Extract the [X, Y] coordinate from the center of the cell holding the provided text.  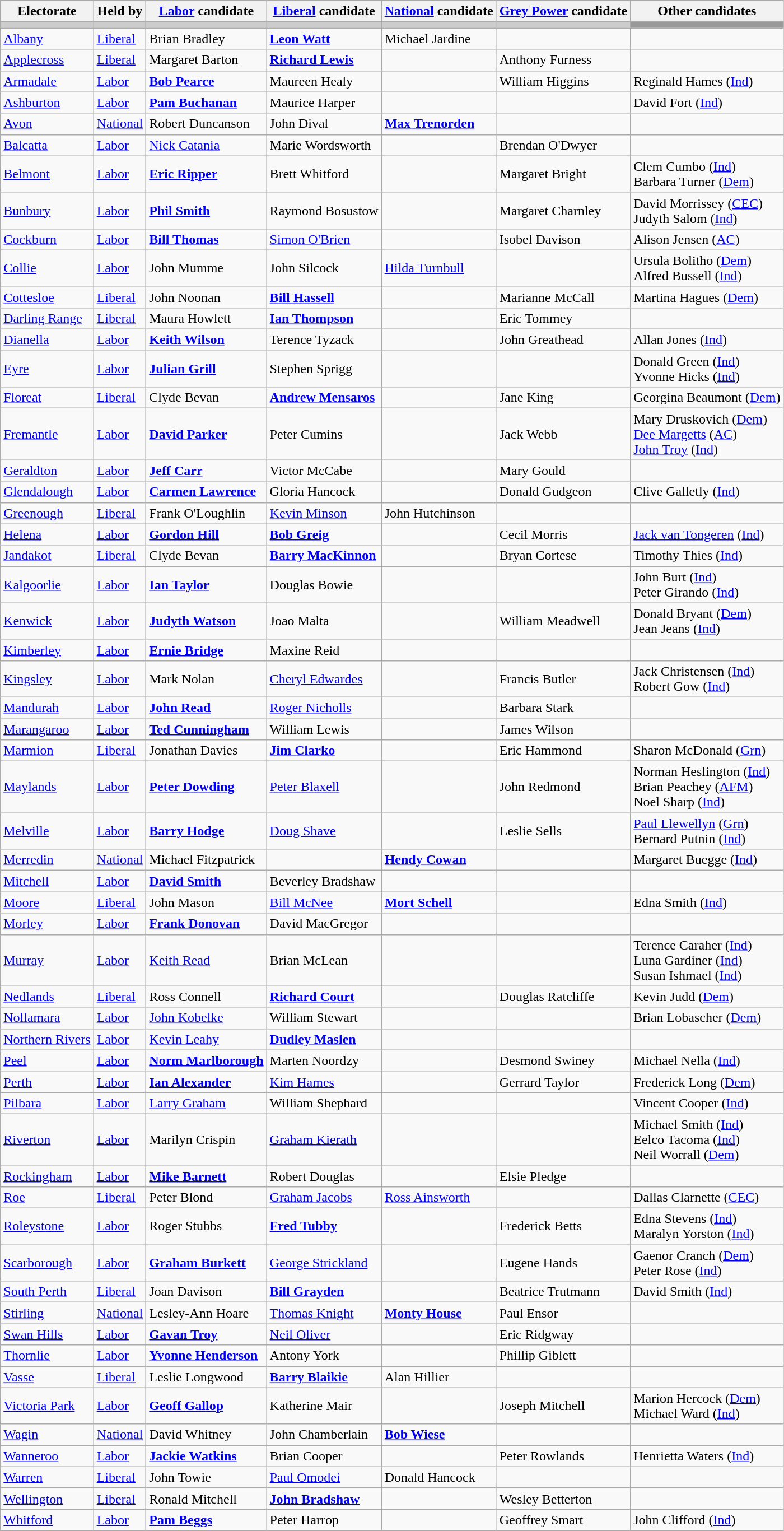
Norm Marlborough [206, 1060]
Ashburton [47, 103]
Paul Ensor [563, 1313]
Bill McNee [324, 902]
Graham Kierath [324, 1139]
Ronald Mitchell [206, 1499]
Marilyn Crispin [206, 1139]
Keith Read [206, 960]
Douglas Bowie [324, 585]
Simon O'Brien [324, 239]
Peter Dowding [206, 787]
Michael Jardine [439, 39]
Roleystone [47, 1227]
Bunbury [47, 211]
Merredin [47, 860]
Jackie Watkins [206, 1456]
Eugene Hands [563, 1263]
Brian Cooper [324, 1456]
Brian McLean [324, 960]
Roger Stubbs [206, 1227]
Whitford [47, 1520]
Bill Thomas [206, 239]
Clem Cumbo (Ind) Barbara Turner (Dem) [707, 174]
Murray [47, 960]
Balcatta [47, 145]
Norman Heslington (Ind) Brian Peachey (AFM) Noel Sharp (Ind) [707, 787]
Kingsley [47, 679]
Donald Green (Ind) Yvonne Hicks (Ind) [707, 369]
Bill Grayden [324, 1292]
John Towie [206, 1477]
Jack Christensen (Ind) Robert Gow (Ind) [707, 679]
Glendalough [47, 492]
Edna Smith (Ind) [707, 902]
Jack van Tongeren (Ind) [707, 534]
Alison Jensen (AC) [707, 239]
Roger Nicholls [324, 708]
Armadale [47, 81]
Kevin Judd (Dem) [707, 997]
Leon Watt [324, 39]
Judyth Watson [206, 621]
Cheryl Edwardes [324, 679]
Morley [47, 924]
Francis Butler [563, 679]
Nedlands [47, 997]
Barry MacKinnon [324, 556]
Liberal candidate [324, 11]
Swan Hills [47, 1334]
Peter Blond [206, 1198]
William Higgins [563, 81]
Richard Court [324, 997]
William Lewis [324, 729]
Peter Cumins [324, 434]
Geraldton [47, 471]
John Silcock [324, 268]
Timothy Thies (Ind) [707, 556]
Marion Hercock (Dem) Michael Ward (Ind) [707, 1406]
Max Trenorden [439, 124]
Margaret Buegge (Ind) [707, 860]
Donald Bryant (Dem) Jean Jeans (Ind) [707, 621]
Jeff Carr [206, 471]
Thornlie [47, 1356]
Bob Pearce [206, 81]
Isobel Davison [563, 239]
Bob Wiese [439, 1435]
Geoff Gallop [206, 1406]
Wagin [47, 1435]
Hendy Cowan [439, 860]
Helena [47, 534]
Barry Hodge [206, 831]
Margaret Barton [206, 60]
Mort Schell [439, 902]
Melville [47, 831]
Kevin Minson [324, 513]
Ross Connell [206, 997]
Mary Gould [563, 471]
Graham Burkett [206, 1263]
William Stewart [324, 1018]
Pam Beggs [206, 1520]
Allan Jones (Ind) [707, 340]
Ian Taylor [206, 585]
Barry Blaikie [324, 1377]
Joseph Mitchell [563, 1406]
Frederick Long (Dem) [707, 1082]
Julian Grill [206, 369]
Frederick Betts [563, 1227]
Applecross [47, 60]
John Greathead [563, 340]
Fred Tubby [324, 1227]
Frank Donovan [206, 924]
Antony York [324, 1356]
Monty House [439, 1313]
Peel [47, 1060]
Paul Omodei [324, 1477]
Kalgoorlie [47, 585]
Barbara Stark [563, 708]
Michael Nella (Ind) [707, 1060]
Graham Jacobs [324, 1198]
Darling Range [47, 319]
Fremantle [47, 434]
Marie Wordsworth [324, 145]
Gaenor Cranch (Dem) Peter Rose (Ind) [707, 1263]
Wesley Betterton [563, 1499]
John Kobelke [206, 1018]
Raymond Bosustow [324, 211]
Brian Lobascher (Dem) [707, 1018]
Gavan Troy [206, 1334]
Cockburn [47, 239]
Ross Ainsworth [439, 1198]
Terence Caraher (Ind) Luna Gardiner (Ind) Susan Ishmael (Ind) [707, 960]
John Clifford (Ind) [707, 1520]
Nollamara [47, 1018]
Lesley-Ann Hoare [206, 1313]
Georgina Beaumont (Dem) [707, 398]
Frank O'Loughlin [206, 513]
Grey Power candidate [563, 11]
Other candidates [707, 11]
Marianne McCall [563, 297]
Jane King [563, 398]
Donald Gudgeon [563, 492]
Jack Webb [563, 434]
Clive Galletly (Ind) [707, 492]
Vincent Cooper (Ind) [707, 1103]
James Wilson [563, 729]
Stephen Sprigg [324, 369]
Margaret Bright [563, 174]
Avon [47, 124]
Eric Ripper [206, 174]
Robert Duncanson [206, 124]
Geoffrey Smart [563, 1520]
Larry Graham [206, 1103]
Kevin Leahy [206, 1039]
Carmen Lawrence [206, 492]
David Morrissey (CEC) Judyth Salom (Ind) [707, 211]
Northern Rivers [47, 1039]
Thomas Knight [324, 1313]
Terence Tyzack [324, 340]
Belmont [47, 174]
John Dival [324, 124]
Nick Catania [206, 145]
Brendan O'Dwyer [563, 145]
Maylands [47, 787]
Kenwick [47, 621]
John Hutchinson [439, 513]
Sharon McDonald (Grn) [707, 751]
Neil Oliver [324, 1334]
Ian Thompson [324, 319]
Desmond Swiney [563, 1060]
Keith Wilson [206, 340]
David Smith (Ind) [707, 1292]
South Perth [47, 1292]
Douglas Ratcliffe [563, 997]
George Strickland [324, 1263]
Donald Hancock [439, 1477]
Jim Clarko [324, 751]
Alan Hillier [439, 1377]
Riverton [47, 1139]
Elsie Pledge [563, 1176]
John Chamberlain [324, 1435]
Ernie Bridge [206, 650]
Brian Bradley [206, 39]
Electorate [47, 11]
Brett Whitford [324, 174]
John Redmond [563, 787]
Ursula Bolitho (Dem) Alfred Bussell (Ind) [707, 268]
Mitchell [47, 881]
Leslie Sells [563, 831]
Reginald Hames (Ind) [707, 81]
Doug Shave [324, 831]
Scarborough [47, 1263]
Beverley Bradshaw [324, 881]
Gloria Hancock [324, 492]
Bob Greig [324, 534]
Pam Buchanan [206, 103]
Rockingham [47, 1176]
Labor candidate [206, 11]
Hilda Turnbull [439, 268]
Michael Smith (Ind) Eelco Tacoma (Ind) Neil Worrall (Dem) [707, 1139]
David Whitney [206, 1435]
Eric Ridgway [563, 1334]
Edna Stevens (Ind) Maralyn Yorston (Ind) [707, 1227]
Maxine Reid [324, 650]
William Shephard [324, 1103]
Phil Smith [206, 211]
William Meadwell [563, 621]
Anthony Furness [563, 60]
Bryan Cortese [563, 556]
Greenough [47, 513]
Mike Barnett [206, 1176]
David MacGregor [324, 924]
Warren [47, 1477]
Beatrice Trutmann [563, 1292]
Albany [47, 39]
Victor McCabe [324, 471]
Ted Cunningham [206, 729]
Mandurah [47, 708]
Eyre [47, 369]
Jandakot [47, 556]
National candidate [439, 11]
Kimberley [47, 650]
Paul Llewellyn (Grn) Bernard Putnin (Ind) [707, 831]
Yvonne Henderson [206, 1356]
Roe [47, 1198]
John Burt (Ind) Peter Girando (Ind) [707, 585]
Moore [47, 902]
David Smith [206, 881]
Robert Douglas [324, 1176]
Collie [47, 268]
Richard Lewis [324, 60]
John Read [206, 708]
Bill Hassell [324, 297]
Dudley Maslen [324, 1039]
David Fort (Ind) [707, 103]
Eric Hammond [563, 751]
Gerrard Taylor [563, 1082]
Perth [47, 1082]
John Mumme [206, 268]
John Noonan [206, 297]
Michael Fitzpatrick [206, 860]
Martina Hagues (Dem) [707, 297]
John Mason [206, 902]
Ian Alexander [206, 1082]
Cecil Morris [563, 534]
Marten Noordzy [324, 1060]
Peter Harrop [324, 1520]
Maura Howlett [206, 319]
John Bradshaw [324, 1499]
Victoria Park [47, 1406]
Vasse [47, 1377]
Gordon Hill [206, 534]
Wanneroo [47, 1456]
Cottesloe [47, 297]
Mark Nolan [206, 679]
Peter Rowlands [563, 1456]
Joao Malta [324, 621]
Pilbara [47, 1103]
Margaret Charnley [563, 211]
David Parker [206, 434]
Joan Davison [206, 1292]
Maurice Harper [324, 103]
Marmion [47, 751]
Dianella [47, 340]
Peter Blaxell [324, 787]
Phillip Giblett [563, 1356]
Maureen Healy [324, 81]
Katherine Mair [324, 1406]
Leslie Longwood [206, 1377]
Henrietta Waters (Ind) [707, 1456]
Dallas Clarnette (CEC) [707, 1198]
Stirling [47, 1313]
Kim Hames [324, 1082]
Held by [120, 11]
Marangaroo [47, 729]
Mary Druskovich (Dem) Dee Margetts (AC) John Troy (Ind) [707, 434]
Jonathan Davies [206, 751]
Wellington [47, 1499]
Andrew Mensaros [324, 398]
Eric Tommey [563, 319]
Floreat [47, 398]
